Find where the given text appears and provide that cell's center as [x, y] coordinate. 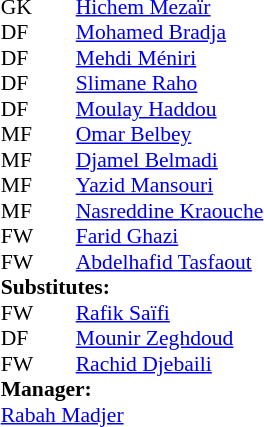
Rachid Djebaili [170, 364]
Omar Belbey [170, 135]
Mohamed Bradja [170, 33]
Mehdi Méniri [170, 58]
Yazid Mansouri [170, 185]
Moulay Haddou [170, 109]
Abdelhafid Tasfaout [170, 262]
Farid Ghazi [170, 237]
Manager: [132, 389]
Mounir Zeghdoud [170, 339]
Nasreddine Kraouche [170, 211]
Rafik Saïfi [170, 313]
Substitutes: [132, 287]
Djamel Belmadi [170, 160]
Slimane Raho [170, 83]
